Return [x, y] of the center of cell containing provided text 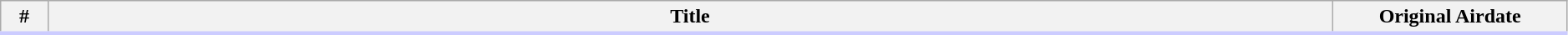
Original Airdate [1450, 17]
Title [690, 17]
# [24, 17]
